From the cell containing the given text, extract its center point as [x, y] coordinate. 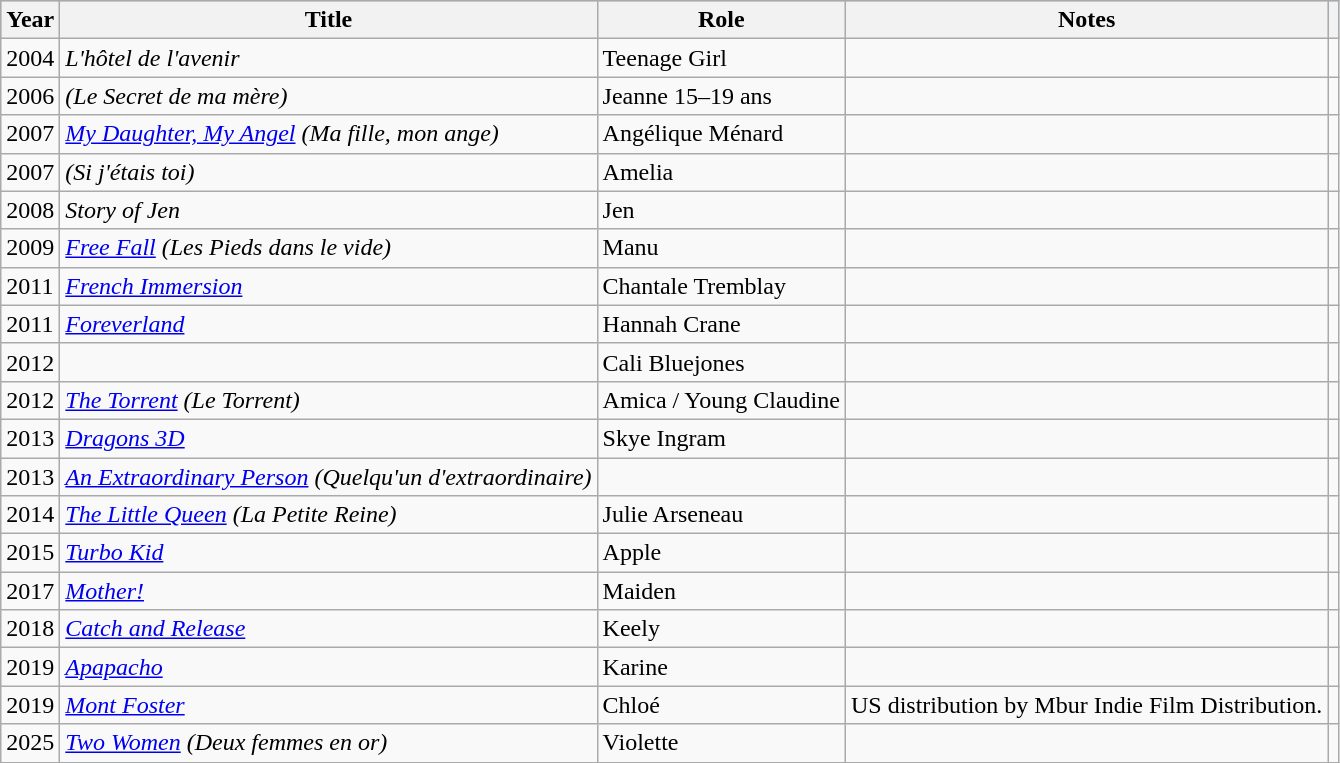
Keely [721, 629]
Amica / Young Claudine [721, 400]
Karine [721, 667]
Jen [721, 210]
2008 [30, 210]
Mont Foster [328, 705]
Jeanne 15–19 ans [721, 96]
L'hôtel de l'avenir [328, 58]
2015 [30, 553]
French Immersion [328, 286]
Maiden [721, 591]
The Torrent (Le Torrent) [328, 400]
Year [30, 20]
Dragons 3D [328, 438]
Turbo Kid [328, 553]
Title [328, 20]
2025 [30, 743]
US distribution by Mbur Indie Film Distribution. [1086, 705]
My Daughter, My Angel (Ma fille, mon ange) [328, 134]
Manu [721, 248]
2017 [30, 591]
Catch and Release [328, 629]
Chantale Tremblay [721, 286]
2009 [30, 248]
Amelia [721, 172]
(Si j'étais toi) [328, 172]
2018 [30, 629]
2014 [30, 515]
Free Fall (Les Pieds dans le vide) [328, 248]
An Extraordinary Person (Quelqu'un d'extraordinaire) [328, 477]
Story of Jen [328, 210]
(Le Secret de ma mère) [328, 96]
Mother! [328, 591]
Hannah Crane [721, 324]
Violette [721, 743]
Two Women (Deux femmes en or) [328, 743]
Skye Ingram [721, 438]
Angélique Ménard [721, 134]
Notes [1086, 20]
2006 [30, 96]
Apple [721, 553]
Julie Arseneau [721, 515]
2004 [30, 58]
Role [721, 20]
The Little Queen (La Petite Reine) [328, 515]
Teenage Girl [721, 58]
Chloé [721, 705]
Foreverland [328, 324]
Cali Bluejones [721, 362]
Apapacho [328, 667]
